Detect which cell encompasses the target text, then output its [X, Y] center coordinate. 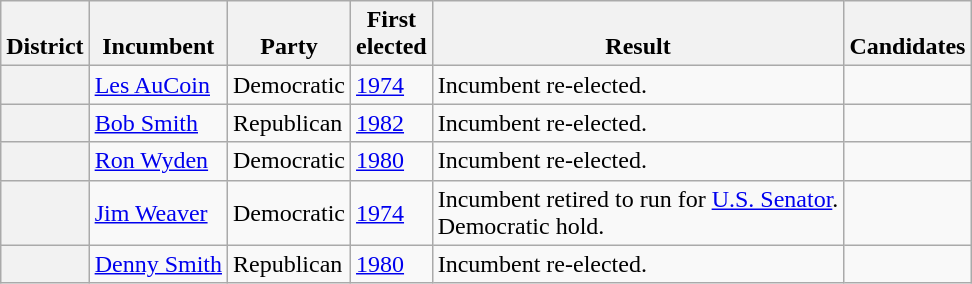
Jim Weaver [158, 212]
Incumbent retired to run for U.S. Senator.Democratic hold. [638, 212]
Incumbent [158, 34]
Ron Wyden [158, 161]
1982 [392, 123]
Firstelected [392, 34]
Bob Smith [158, 123]
Candidates [908, 34]
Result [638, 34]
District [45, 34]
Party [290, 34]
Denny Smith [158, 264]
Les AuCoin [158, 85]
